Locate the cell with the specified text and output its (x, y) center coordinate. 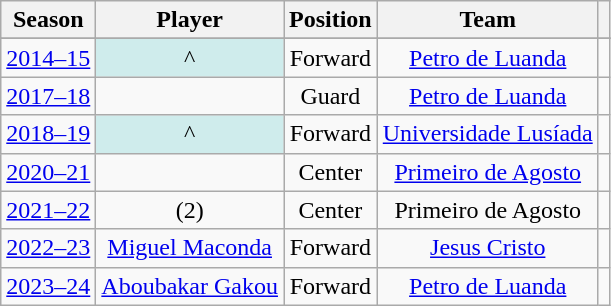
Jesus Cristo (488, 248)
Team (488, 20)
2017–18 (48, 96)
Miguel Maconda (190, 248)
Guard (331, 96)
Aboubakar Gakou (190, 286)
Universidade Lusíada (488, 134)
2018–19 (48, 134)
2022–23 (48, 248)
2014–15 (48, 58)
2021–22 (48, 210)
2023–24 (48, 286)
(2) (190, 210)
2020–21 (48, 172)
Season (48, 20)
Player (190, 20)
Position (331, 20)
